Return the [X, Y] coordinate for the center point of the cell that contains the specified text.  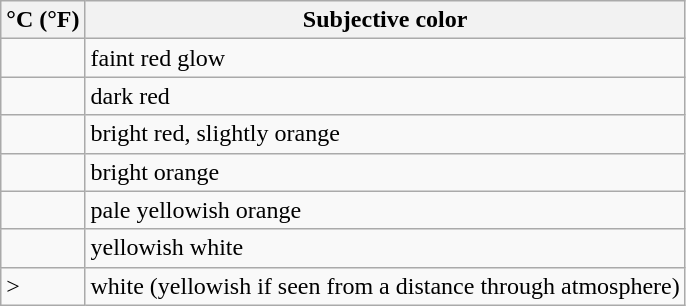
bright orange [385, 172]
bright red, slightly orange [385, 134]
pale yellowish orange [385, 210]
dark red [385, 96]
faint red glow [385, 58]
Subjective color [385, 20]
yellowish white [385, 248]
white (yellowish if seen from a distance through atmosphere) [385, 286]
°C (°F) [43, 20]
> [43, 286]
